Search for the cell housing the specified text and yield its [X, Y] center coordinate. 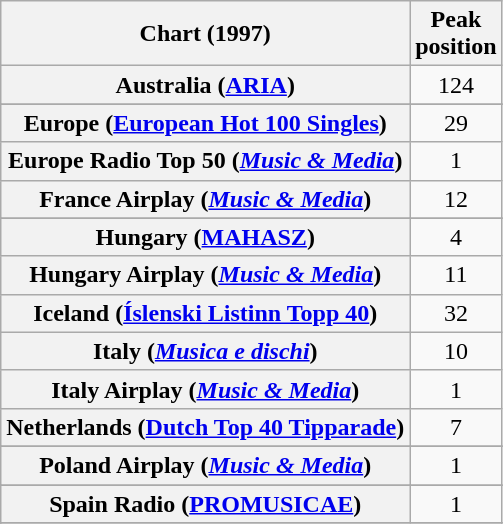
France Airplay (Music & Media) [206, 199]
Hungary (MAHASZ) [206, 237]
Hungary Airplay (Music & Media) [206, 275]
Chart (1997) [206, 34]
29 [456, 123]
4 [456, 237]
Spain Radio (PROMUSICAE) [206, 503]
7 [456, 427]
Italy (Musica e dischi) [206, 351]
10 [456, 351]
Europe (European Hot 100 Singles) [206, 123]
Peakposition [456, 34]
Europe Radio Top 50 (Music & Media) [206, 161]
11 [456, 275]
Iceland (Íslenski Listinn Topp 40) [206, 313]
12 [456, 199]
124 [456, 85]
Netherlands (Dutch Top 40 Tipparade) [206, 427]
Australia (ARIA) [206, 85]
32 [456, 313]
Poland Airplay (Music & Media) [206, 465]
Italy Airplay (Music & Media) [206, 389]
